Pinpoint the cell where the given text exists, returning its (x, y) midpoint coordinate. 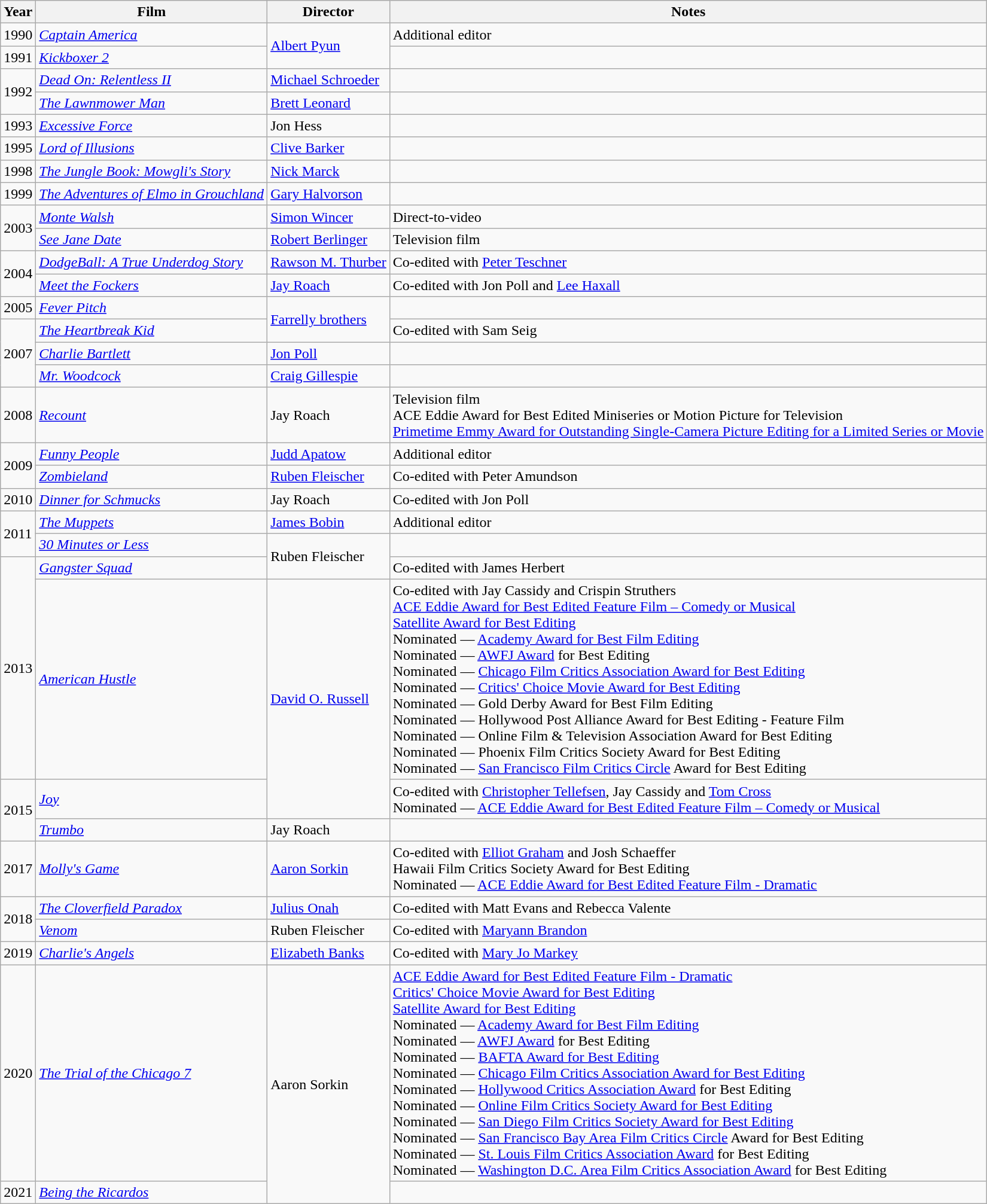
2021 (18, 1193)
Judd Apatow (329, 454)
David O. Russell (329, 699)
The Trial of the Chicago 7 (152, 1073)
2009 (18, 465)
30 Minutes or Less (152, 545)
Co-edited with Peter Teschner (688, 262)
1998 (18, 171)
2020 (18, 1073)
Farrelly brothers (329, 319)
Television film (688, 239)
Charlie Bartlett (152, 353)
Rawson M. Thurber (329, 262)
Fever Pitch (152, 308)
Co-edited with Jon Poll (688, 499)
Albert Pyun (329, 46)
Co-edited with Maryann Brandon (688, 931)
The Lawnmower Man (152, 103)
American Hustle (152, 679)
Trumbo (152, 830)
Being the Ricardos (152, 1193)
2019 (18, 953)
1990 (18, 35)
Co-edited with Christopher Tellefsen, Jay Cassidy and Tom CrossNominated — ACE Eddie Award for Best Edited Feature Film – Comedy or Musical (688, 799)
The Muppets (152, 522)
Director (329, 12)
1995 (18, 148)
Film (152, 12)
2015 (18, 810)
2013 (18, 667)
1991 (18, 57)
Dead On: Relentless II (152, 80)
Craig Gillespie (329, 376)
Nick Marck (329, 171)
James Bobin (329, 522)
Recount (152, 415)
Dinner for Schmucks (152, 499)
The Jungle Book: Mowgli's Story (152, 171)
Meet the Fockers (152, 285)
Captain America (152, 35)
Mr. Woodcock (152, 376)
Joy (152, 799)
Michael Schroeder (329, 80)
Co-edited with Jon Poll and Lee Haxall (688, 285)
2010 (18, 499)
2011 (18, 534)
2004 (18, 273)
2018 (18, 919)
Monte Walsh (152, 217)
Charlie's Angels (152, 953)
Venom (152, 931)
Jon Poll (329, 353)
1992 (18, 92)
Molly's Game (152, 868)
See Jane Date (152, 239)
Elizabeth Banks (329, 953)
Gary Halvorson (329, 194)
Jon Hess (329, 126)
The Adventures of Elmo in Grouchland (152, 194)
Year (18, 12)
Direct-to-video (688, 217)
Co-edited with Mary Jo Markey (688, 953)
Co-edited with Peter Amundson (688, 477)
DodgeBall: A True Underdog Story (152, 262)
Notes (688, 12)
Clive Barker (329, 148)
1999 (18, 194)
Julius Onah (329, 907)
Co-edited with Sam Seig (688, 331)
Gangster Squad (152, 568)
2003 (18, 228)
Co-edited with Matt Evans and Rebecca Valente (688, 907)
2017 (18, 868)
1993 (18, 126)
Robert Berlinger (329, 239)
Simon Wincer (329, 217)
2005 (18, 308)
Zombieland (152, 477)
Co-edited with James Herbert (688, 568)
2007 (18, 353)
The Cloverfield Paradox (152, 907)
Funny People (152, 454)
Brett Leonard (329, 103)
The Heartbreak Kid (152, 331)
Kickboxer 2 (152, 57)
Lord of Illusions (152, 148)
Excessive Force (152, 126)
2008 (18, 415)
